Locate the cell with the specified text and output its [x, y] center coordinate. 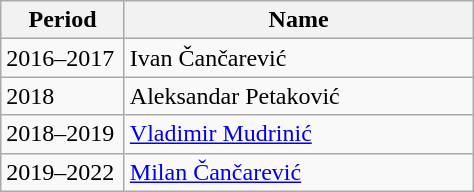
Vladimir Mudrinić [298, 134]
2019–2022 [63, 172]
2018–2019 [63, 134]
Ivan Čančarević [298, 58]
Aleksandar Petaković [298, 96]
Milan Čančarević [298, 172]
2018 [63, 96]
Name [298, 20]
Period [63, 20]
2016–2017 [63, 58]
